Return the [X, Y] coordinate for the center point of the cell that contains the specified text.  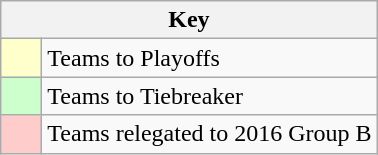
Teams relegated to 2016 Group B [210, 134]
Teams to Tiebreaker [210, 96]
Teams to Playoffs [210, 58]
Key [189, 20]
